Return (x, y) of the center of cell containing provided text 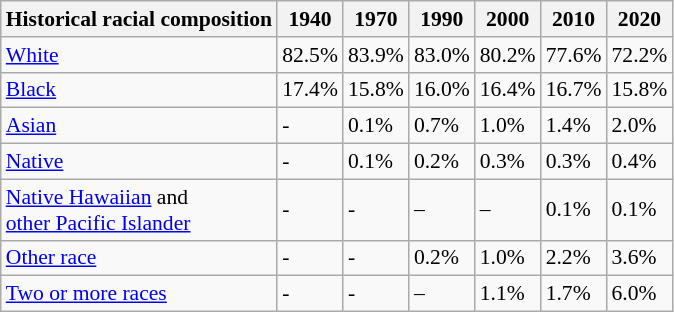
16.0% (442, 90)
77.6% (574, 55)
Asian (139, 126)
16.7% (574, 90)
2010 (574, 19)
2.0% (639, 126)
1.7% (574, 294)
80.2% (508, 55)
1940 (310, 19)
White (139, 55)
Black (139, 90)
17.4% (310, 90)
2000 (508, 19)
83.9% (376, 55)
1970 (376, 19)
0.7% (442, 126)
Other race (139, 258)
Native Hawaiian andother Pacific Islander (139, 210)
1990 (442, 19)
2.2% (574, 258)
0.4% (639, 162)
83.0% (442, 55)
Native (139, 162)
1.4% (574, 126)
6.0% (639, 294)
3.6% (639, 258)
1.1% (508, 294)
Two or more races (139, 294)
82.5% (310, 55)
Historical racial composition (139, 19)
2020 (639, 19)
16.4% (508, 90)
72.2% (639, 55)
